Find where the given text appears and provide that cell's center as [x, y] coordinate. 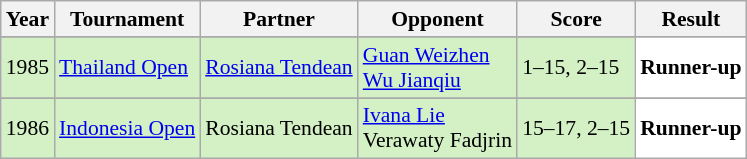
1985 [28, 68]
Partner [278, 19]
Guan Weizhen Wu Jianqiu [438, 68]
Result [690, 19]
Score [576, 19]
Opponent [438, 19]
Ivana Lie Verawaty Fadjrin [438, 128]
1986 [28, 128]
Indonesia Open [127, 128]
1–15, 2–15 [576, 68]
Tournament [127, 19]
Year [28, 19]
15–17, 2–15 [576, 128]
Thailand Open [127, 68]
